Detect which cell encompasses the target text, then output its [X, Y] center coordinate. 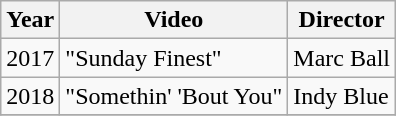
Indy Blue [342, 96]
Marc Ball [342, 58]
2017 [30, 58]
Year [30, 20]
Video [174, 20]
2018 [30, 96]
"Sunday Finest" [174, 58]
Director [342, 20]
"Somethin' 'Bout You" [174, 96]
